Return [x, y] of the center of cell containing provided text 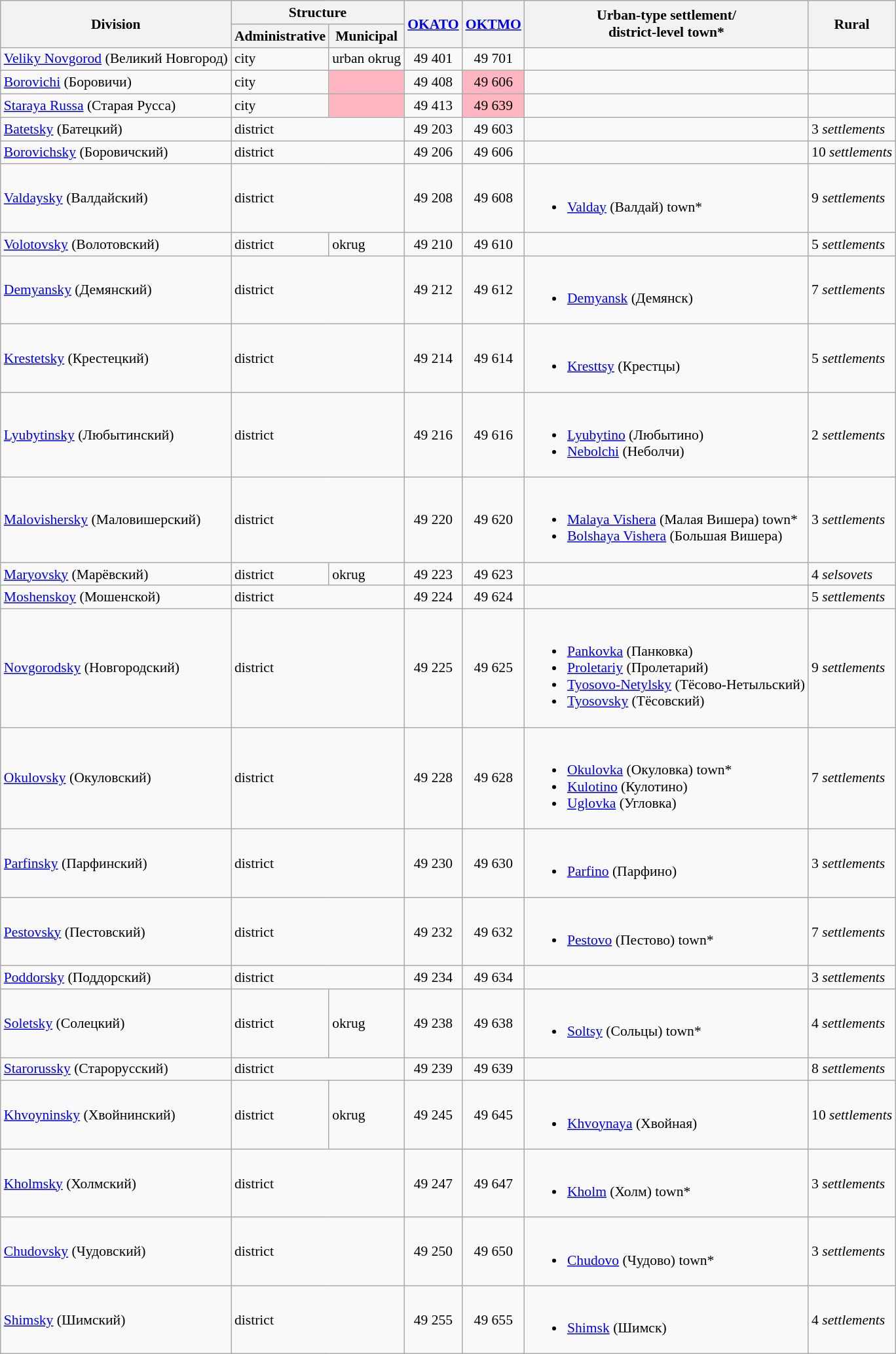
Lyubytino (Любытино)Nebolchi (Неболчи) [667, 435]
49 634 [494, 978]
49 210 [433, 244]
49 638 [494, 1023]
49 216 [433, 435]
Chudovsky (Чудовский) [116, 1252]
8 settlements [851, 1069]
49 238 [433, 1023]
49 228 [433, 778]
2 settlements [851, 435]
49 625 [494, 668]
Borovichi (Боровичи) [116, 83]
49 413 [433, 106]
Parfinsky (Парфинский) [116, 863]
49 224 [433, 597]
Staraya Russa (Старая Русса) [116, 106]
49 701 [494, 59]
4 selsovets [851, 574]
49 208 [433, 198]
49 212 [433, 290]
49 655 [494, 1320]
Maryovsky (Марёвский) [116, 574]
Moshenskoy (Мошенской) [116, 597]
49 225 [433, 668]
Pankovka (Панковка)Proletariy (Пролетарий)Tyosovo-Netylsky (Тёсово-Нетыльский) Tyosovsky (Тёсовский) [667, 668]
Soletsky (Солецкий) [116, 1023]
49 203 [433, 129]
49 408 [433, 83]
Volotovsky (Волотовский) [116, 244]
49 645 [494, 1115]
OKTMO [494, 24]
Novgorodsky (Новгородский) [116, 668]
OKATO [433, 24]
Municipal [367, 36]
49 647 [494, 1183]
Shimsky (Шимский) [116, 1320]
49 610 [494, 244]
Okulovsky (Окуловский) [116, 778]
49 220 [433, 520]
49 206 [433, 153]
49 234 [433, 978]
Rural [851, 24]
Demyansk (Демянск) [667, 290]
Pestovo (Пестово) town* [667, 931]
Kresttsy (Крестцы) [667, 358]
49 608 [494, 198]
Administrative [280, 36]
49 628 [494, 778]
Demyansky (Демянский) [116, 290]
Parfino (Парфино) [667, 863]
Structure [318, 12]
49 223 [433, 574]
49 239 [433, 1069]
Okulovka (Окуловка) town*Kulotino (Кулотино)Uglovka (Угловка) [667, 778]
49 232 [433, 931]
49 623 [494, 574]
Division [116, 24]
Batetsky (Батецкий) [116, 129]
Pestovsky (Пестовский) [116, 931]
49 650 [494, 1252]
Malovishersky (Маловишерский) [116, 520]
Malaya Vishera (Малая Вишера) town*Bolshaya Vishera (Большая Вишера) [667, 520]
49 245 [433, 1115]
Poddorsky (Поддорский) [116, 978]
Lyubytinsky (Любытинский) [116, 435]
49 247 [433, 1183]
Valdaysky (Валдайский) [116, 198]
Kholm (Холм) town* [667, 1183]
Starorussky (Старорусский) [116, 1069]
49 214 [433, 358]
49 632 [494, 931]
49 612 [494, 290]
Valday (Валдай) town* [667, 198]
Shimsk (Шимск) [667, 1320]
49 624 [494, 597]
49 401 [433, 59]
Krestetsky (Крестецкий) [116, 358]
Veliky Novgorod (Великий Новгород) [116, 59]
Khvoynaya (Хвойная) [667, 1115]
Urban-type settlement/district-level town* [667, 24]
Borovichsky (Боровичский) [116, 153]
Chudovo (Чудово) town* [667, 1252]
Khvoyninsky (Хвойнинский) [116, 1115]
Soltsy (Сольцы) town* [667, 1023]
49 616 [494, 435]
49 250 [433, 1252]
49 620 [494, 520]
49 255 [433, 1320]
49 614 [494, 358]
49 603 [494, 129]
49 230 [433, 863]
49 630 [494, 863]
urban okrug [367, 59]
Kholmsky (Холмский) [116, 1183]
